Return the (x, y) coordinate for the center point of the cell that contains the specified text.  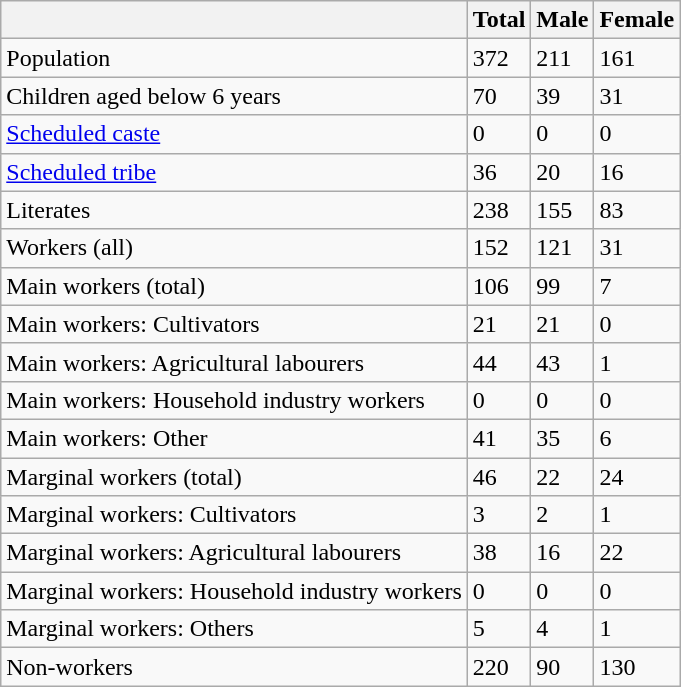
36 (499, 172)
70 (499, 96)
Literates (234, 210)
220 (499, 667)
130 (637, 667)
Total (499, 20)
Main workers: Other (234, 438)
106 (499, 286)
24 (637, 477)
Workers (all) (234, 248)
35 (562, 438)
90 (562, 667)
41 (499, 438)
121 (562, 248)
211 (562, 58)
83 (637, 210)
4 (562, 629)
7 (637, 286)
Children aged below 6 years (234, 96)
6 (637, 438)
3 (499, 515)
152 (499, 248)
155 (562, 210)
Marginal workers: Others (234, 629)
Female (637, 20)
Male (562, 20)
Main workers: Agricultural labourers (234, 362)
Main workers: Household industry workers (234, 400)
Main workers: Cultivators (234, 324)
238 (499, 210)
Main workers (total) (234, 286)
2 (562, 515)
161 (637, 58)
38 (499, 553)
Non-workers (234, 667)
Scheduled tribe (234, 172)
Marginal workers: Cultivators (234, 515)
99 (562, 286)
5 (499, 629)
44 (499, 362)
Marginal workers: Household industry workers (234, 591)
43 (562, 362)
20 (562, 172)
Marginal workers: Agricultural labourers (234, 553)
39 (562, 96)
Scheduled caste (234, 134)
Population (234, 58)
372 (499, 58)
Marginal workers (total) (234, 477)
46 (499, 477)
